Extract the [x, y] coordinate from the center of the cell holding the provided text.  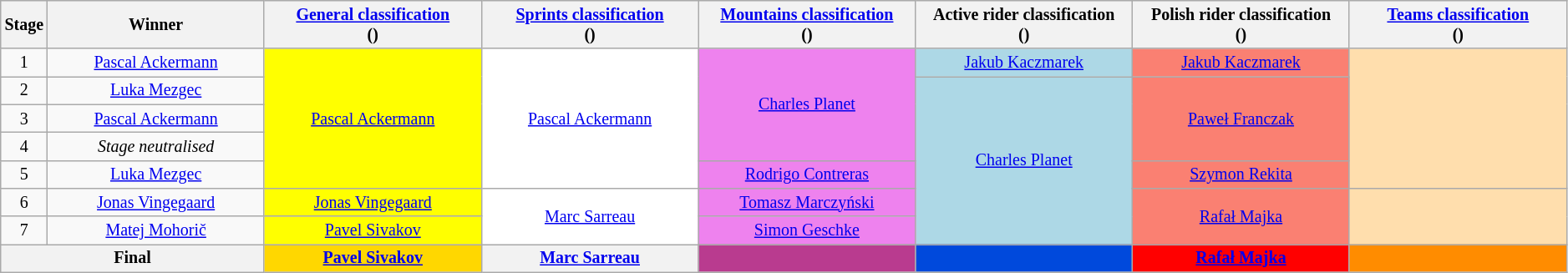
7 [24, 230]
Polish rider classification() [1241, 25]
Tomasz Marczyński [807, 202]
Paweł Franczak [1241, 119]
3 [24, 119]
2 [24, 90]
Szymon Rekita [1241, 174]
Stage [24, 25]
Stage neutralised [156, 147]
Rodrigo Contreras [807, 174]
5 [24, 174]
Teams classification() [1458, 25]
Simon Geschke [807, 230]
6 [24, 202]
Sprints classification() [590, 25]
Matej Mohorič [156, 230]
Winner [156, 25]
General classification() [373, 25]
1 [24, 63]
4 [24, 147]
Final [133, 259]
Mountains classification() [807, 25]
Active rider classification() [1024, 25]
